From the cell containing the given text, extract its center point as [X, Y] coordinate. 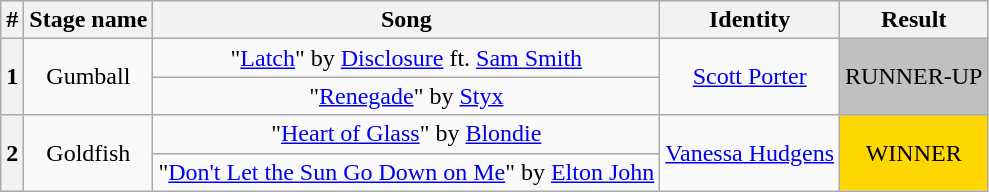
2 [12, 153]
# [12, 20]
Scott Porter [750, 77]
Song [406, 20]
"Don't Let the Sun Go Down on Me" by Elton John [406, 172]
"Latch" by Disclosure ft. Sam Smith [406, 58]
Identity [750, 20]
Gumball [88, 77]
RUNNER-UP [914, 77]
Vanessa Hudgens [750, 153]
"Renegade" by Styx [406, 96]
Stage name [88, 20]
Result [914, 20]
Goldfish [88, 153]
"Heart of Glass" by Blondie [406, 134]
WINNER [914, 153]
1 [12, 77]
